Determine the [x, y] coordinate at the center of the cell enclosing the given text.  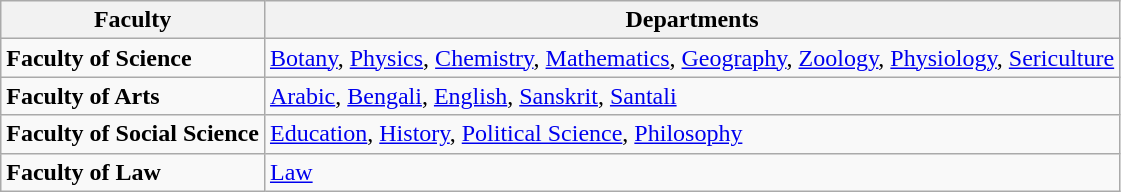
Faculty of Social Science [133, 134]
Faculty of Science [133, 58]
Faculty of Law [133, 172]
Law [692, 172]
Botany, Physics, Chemistry, Mathematics, Geography, Zoology, Physiology, Sericulture [692, 58]
Departments [692, 20]
Arabic, Bengali, English, Sanskrit, Santali [692, 96]
Education, History, Political Science, Philosophy [692, 134]
Faculty of Arts [133, 96]
Faculty [133, 20]
